Return [x, y] of the center of cell containing provided text 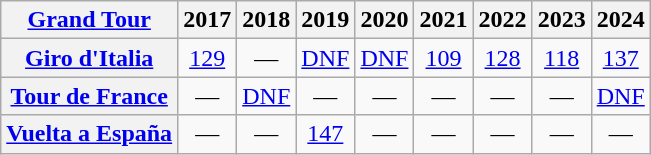
Tour de France [90, 96]
Grand Tour [90, 20]
2019 [326, 20]
Giro d'Italia [90, 58]
2023 [562, 20]
2018 [266, 20]
2020 [384, 20]
128 [502, 58]
2022 [502, 20]
147 [326, 134]
2021 [444, 20]
Vuelta a España [90, 134]
118 [562, 58]
137 [620, 58]
2017 [208, 20]
129 [208, 58]
2024 [620, 20]
109 [444, 58]
